Capture the cell that displays the provided text and extract its (X, Y) central coordinate. 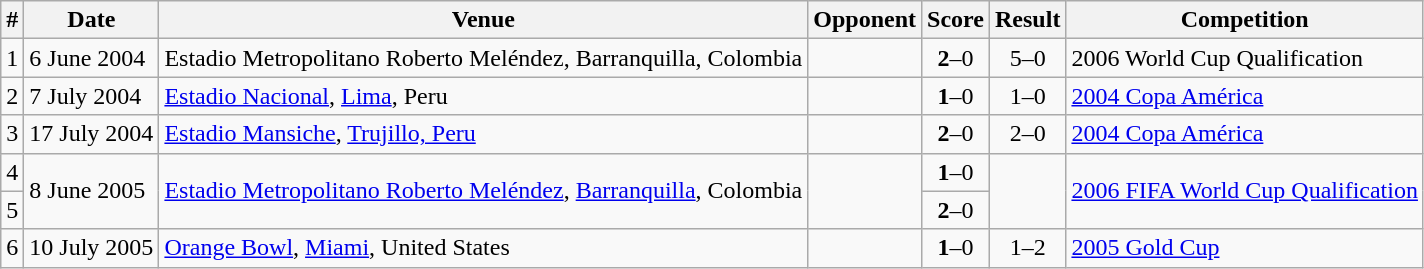
10 July 2005 (92, 248)
1–2 (1028, 248)
2006 World Cup Qualification (1245, 58)
4 (12, 172)
6 June 2004 (92, 58)
# (12, 20)
2005 Gold Cup (1245, 248)
Date (92, 20)
5–0 (1028, 58)
Result (1028, 20)
7 July 2004 (92, 96)
8 June 2005 (92, 191)
17 July 2004 (92, 134)
5 (12, 210)
Estadio Mansiche, Trujillo, Peru (484, 134)
2006 FIFA World Cup Qualification (1245, 191)
Venue (484, 20)
3 (12, 134)
Orange Bowl, Miami, United States (484, 248)
2 (12, 96)
1 (12, 58)
Opponent (865, 20)
6 (12, 248)
Competition (1245, 20)
Estadio Nacional, Lima, Peru (484, 96)
Score (956, 20)
